For the text-containing cell, return its midpoint in (X, Y) coordinate format. 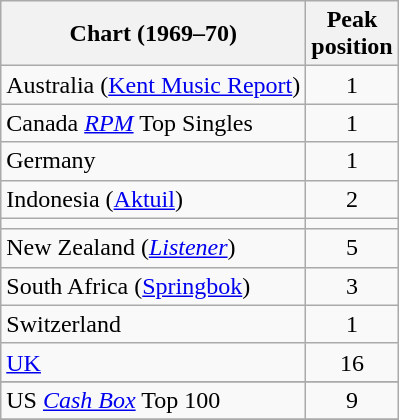
Germany (154, 161)
Switzerland (154, 324)
US Cash Box Top 100 (154, 400)
9 (352, 400)
Chart (1969–70) (154, 34)
New Zealand (Listener) (154, 248)
3 (352, 286)
Australia (Kent Music Report) (154, 85)
2 (352, 199)
UK (154, 362)
5 (352, 248)
Peakposition (352, 34)
Canada RPM Top Singles (154, 123)
16 (352, 362)
Indonesia (Aktuil) (154, 199)
South Africa (Springbok) (154, 286)
